Find where the given text appears and provide that cell's center as [x, y] coordinate. 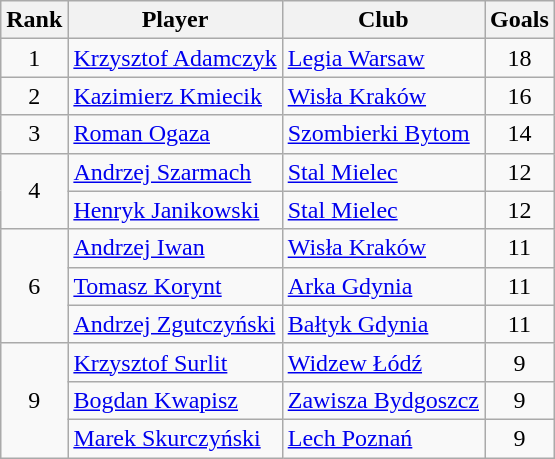
4 [34, 191]
Andrzej Szarmach [175, 172]
3 [34, 134]
16 [520, 96]
Zawisza Bydgoszcz [383, 400]
14 [520, 134]
2 [34, 96]
Andrzej Zgutczyński [175, 324]
6 [34, 286]
Krzysztof Adamczyk [175, 58]
Widzew Łódź [383, 362]
Player [175, 20]
18 [520, 58]
1 [34, 58]
Tomasz Korynt [175, 286]
Marek Skurczyński [175, 438]
Andrzej Iwan [175, 248]
Henryk Janikowski [175, 210]
Szombierki Bytom [383, 134]
Legia Warsaw [383, 58]
Krzysztof Surlit [175, 362]
Goals [520, 20]
Lech Poznań [383, 438]
Arka Gdynia [383, 286]
Bałtyk Gdynia [383, 324]
Rank [34, 20]
Kazimierz Kmiecik [175, 96]
Club [383, 20]
Bogdan Kwapisz [175, 400]
Roman Ogaza [175, 134]
